Extract the [x, y] coordinate from the center of the cell holding the provided text.  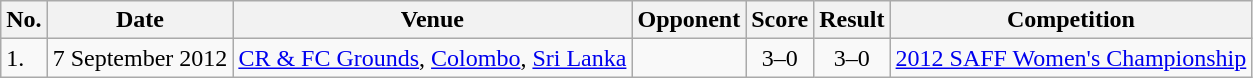
Opponent [689, 20]
Result [852, 20]
Venue [432, 20]
Date [140, 20]
CR & FC Grounds, Colombo, Sri Lanka [432, 58]
No. [24, 20]
1. [24, 58]
Competition [1071, 20]
Score [780, 20]
7 September 2012 [140, 58]
2012 SAFF Women's Championship [1071, 58]
